Capture the cell that displays the provided text and extract its (X, Y) central coordinate. 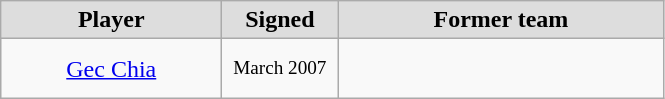
Gec Chia (112, 69)
Player (112, 20)
Former team (501, 20)
Signed (280, 20)
March 2007 (280, 69)
